Return (X, Y) of the center of cell containing provided text 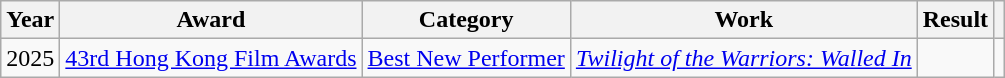
43rd Hong Kong Film Awards (211, 58)
Award (211, 20)
Result (955, 20)
2025 (30, 58)
Year (30, 20)
Twilight of the Warriors: Walled In (744, 58)
Category (466, 20)
Work (744, 20)
Best New Performer (466, 58)
